Return the [x, y] coordinate for the center point of the cell that contains the specified text.  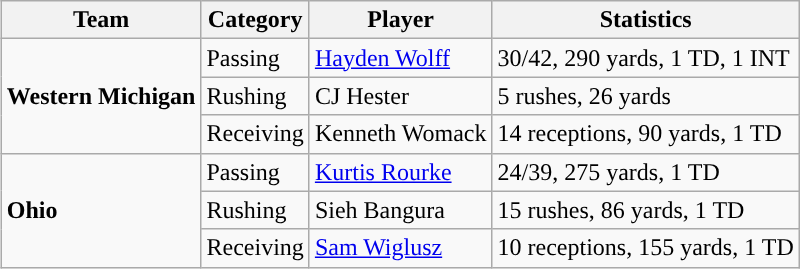
Hayden Wolff [400, 58]
Sam Wiglusz [400, 248]
Ohio [101, 210]
24/39, 275 yards, 1 TD [646, 172]
15 rushes, 86 yards, 1 TD [646, 210]
CJ Hester [400, 96]
Team [101, 20]
5 rushes, 26 yards [646, 96]
10 receptions, 155 yards, 1 TD [646, 248]
14 receptions, 90 yards, 1 TD [646, 134]
30/42, 290 yards, 1 TD, 1 INT [646, 58]
Category [255, 20]
Sieh Bangura [400, 210]
Player [400, 20]
Kurtis Rourke [400, 172]
Kenneth Womack [400, 134]
Western Michigan [101, 96]
Statistics [646, 20]
